Pinpoint the cell where the given text exists, returning its (X, Y) midpoint coordinate. 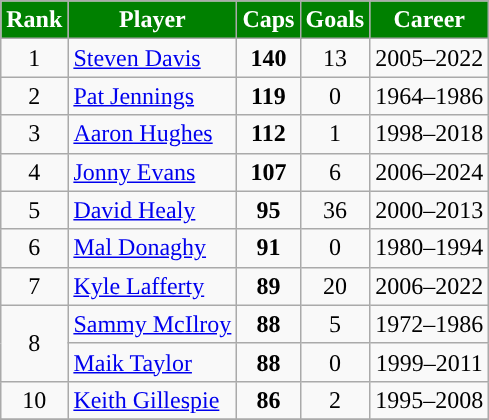
Pat Jennings (152, 96)
3 (34, 134)
13 (335, 58)
Goals (335, 20)
Jonny Evans (152, 172)
10 (34, 400)
2005–2022 (430, 58)
4 (34, 172)
Mal Donaghy (152, 248)
2006–2022 (430, 286)
2000–2013 (430, 210)
1995–2008 (430, 400)
Rank (34, 20)
119 (268, 96)
86 (268, 400)
112 (268, 134)
91 (268, 248)
1998–2018 (430, 134)
1972–1986 (430, 324)
20 (335, 286)
1980–1994 (430, 248)
Caps (268, 20)
Sammy McIlroy (152, 324)
Player (152, 20)
David Healy (152, 210)
7 (34, 286)
95 (268, 210)
2006–2024 (430, 172)
89 (268, 286)
Aaron Hughes (152, 134)
107 (268, 172)
Kyle Lafferty (152, 286)
36 (335, 210)
140 (268, 58)
1964–1986 (430, 96)
1999–2011 (430, 362)
Keith Gillespie (152, 400)
Career (430, 20)
Steven Davis (152, 58)
8 (34, 343)
Maik Taylor (152, 362)
